Provide the [x, y] coordinate of the cell's center where the given text is located.  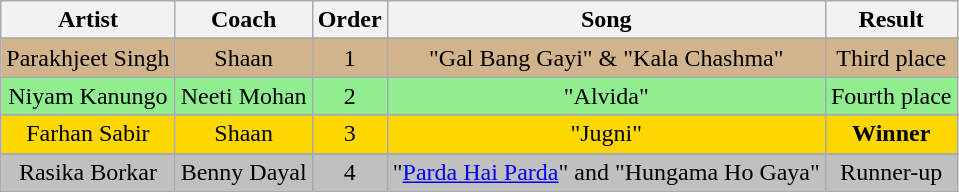
3 [350, 134]
Coach [244, 20]
Runner-up [891, 172]
Song [606, 20]
1 [350, 58]
"Gal Bang Gayi" & "Kala Chashma" [606, 58]
Rasika Borkar [88, 172]
2 [350, 96]
"Alvida" [606, 96]
"Parda Hai Parda" and "Hungama Ho Gaya" [606, 172]
Farhan Sabir [88, 134]
Result [891, 20]
Third place [891, 58]
4 [350, 172]
Neeti Mohan [244, 96]
Winner [891, 134]
Fourth place [891, 96]
Niyam Kanungo [88, 96]
Order [350, 20]
Artist [88, 20]
Parakhjeet Singh [88, 58]
"Jugni" [606, 134]
Benny Dayal [244, 172]
